From the cell containing the given text, extract its center point as (X, Y) coordinate. 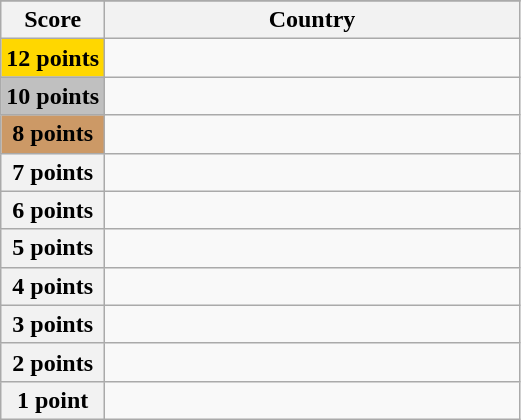
5 points (53, 248)
6 points (53, 210)
12 points (53, 58)
Country (312, 20)
3 points (53, 324)
10 points (53, 96)
Score (53, 20)
8 points (53, 134)
2 points (53, 362)
4 points (53, 286)
7 points (53, 172)
1 point (53, 400)
